Extract the [x, y] coordinate from the center of the cell holding the provided text.  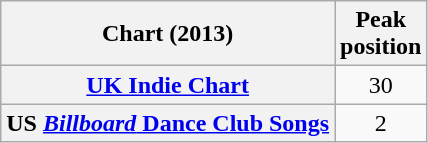
US Billboard Dance Club Songs [168, 123]
Peakposition [381, 34]
Chart (2013) [168, 34]
2 [381, 123]
30 [381, 85]
UK Indie Chart [168, 85]
